Provide the [x, y] coordinate of the cell's center where the given text is located.  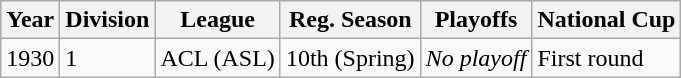
Reg. Season [350, 20]
ACL (ASL) [218, 58]
No playoff [476, 58]
Year [30, 20]
1930 [30, 58]
First round [606, 58]
League [218, 20]
Division [108, 20]
Playoffs [476, 20]
1 [108, 58]
10th (Spring) [350, 58]
National Cup [606, 20]
